Identify which cell holds the provided text, then report its (X, Y) central coordinate. 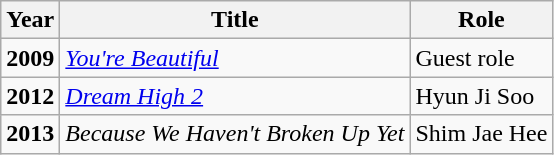
Hyun Ji Soo (482, 96)
Dream High 2 (235, 96)
2012 (30, 96)
2013 (30, 134)
Because We Haven't Broken Up Yet (235, 134)
You're Beautiful (235, 58)
2009 (30, 58)
Role (482, 20)
Title (235, 20)
Guest role (482, 58)
Year (30, 20)
Shim Jae Hee (482, 134)
